Locate the cell with the specified text and output its (X, Y) center coordinate. 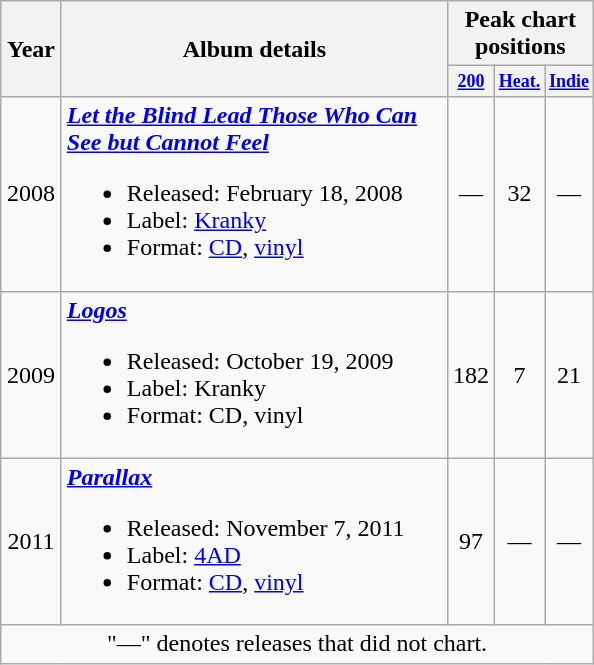
Peak chart positions (520, 34)
97 (470, 542)
21 (570, 374)
32 (519, 194)
200 (470, 82)
Let the Blind Lead Those Who Can See but Cannot FeelReleased: February 18, 2008Label: KrankyFormat: CD, vinyl (254, 194)
2011 (32, 542)
7 (519, 374)
Year (32, 49)
2008 (32, 194)
LogosReleased: October 19, 2009Label: KrankyFormat: CD, vinyl (254, 374)
Album details (254, 49)
182 (470, 374)
2009 (32, 374)
ParallaxReleased: November 7, 2011Label: 4ADFormat: CD, vinyl (254, 542)
Heat. (519, 82)
Indie (570, 82)
"—" denotes releases that did not chart. (298, 644)
